Capture the cell that displays the provided text and extract its (x, y) central coordinate. 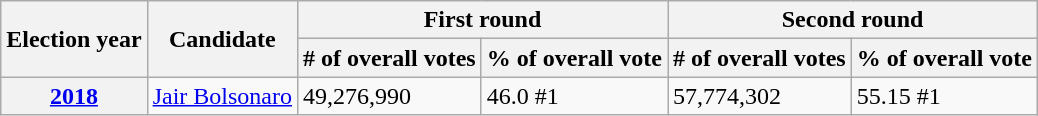
Jair Bolsonaro (222, 96)
Election year (74, 39)
57,774,302 (760, 96)
First round (482, 20)
49,276,990 (389, 96)
Second round (853, 20)
Candidate (222, 39)
2018 (74, 96)
55.15 #1 (944, 96)
46.0 #1 (574, 96)
